Scan for the cell matching the given text and deliver its [x, y] coordinate at center. 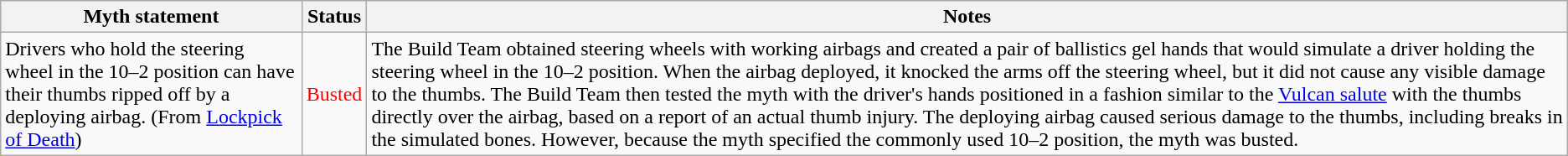
Myth statement [151, 17]
Notes [967, 17]
Drivers who hold the steering wheel in the 10–2 position can have their thumbs ripped off by a deploying airbag. (From Lockpick of Death) [151, 94]
Busted [334, 94]
Status [334, 17]
